For the text-containing cell, return its midpoint in (x, y) coordinate format. 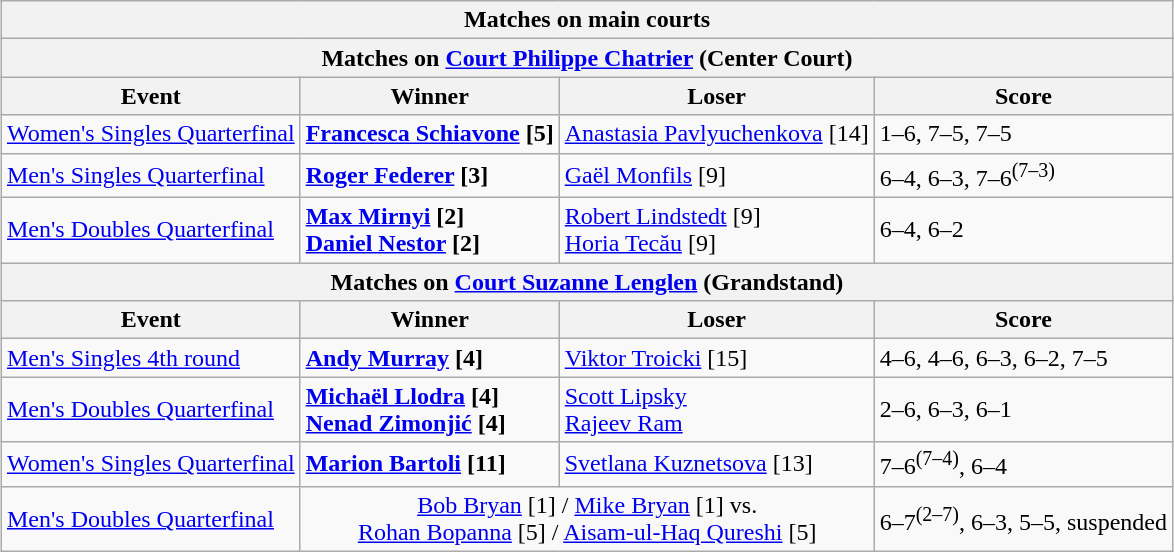
Scott Lipsky Rajeev Ram (716, 410)
4–6, 4–6, 6–3, 6–2, 7–5 (1023, 358)
Men's Singles 4th round (150, 358)
Michaël Llodra [4] Nenad Zimonjić [4] (430, 410)
6–7(2–7), 6–3, 5–5, suspended (1023, 518)
Andy Murray [4] (430, 358)
Matches on Court Philippe Chatrier (Center Court) (586, 58)
Max Mirnyi [2] Daniel Nestor [2] (430, 230)
6–4, 6–3, 7–6(7–3) (1023, 176)
Svetlana Kuznetsova [13] (716, 464)
Francesca Schiavone [5] (430, 134)
Marion Bartoli [11] (430, 464)
2–6, 6–3, 6–1 (1023, 410)
7–6(7–4), 6–4 (1023, 464)
1–6, 7–5, 7–5 (1023, 134)
Men's Singles Quarterfinal (150, 176)
6–4, 6–2 (1023, 230)
Roger Federer [3] (430, 176)
Anastasia Pavlyuchenkova [14] (716, 134)
Bob Bryan [1] / Mike Bryan [1] vs. Rohan Bopanna [5] / Aisam-ul-Haq Qureshi [5] (587, 518)
Matches on Court Suzanne Lenglen (Grandstand) (586, 282)
Matches on main courts (586, 20)
Viktor Troicki [15] (716, 358)
Gaël Monfils [9] (716, 176)
Robert Lindstedt [9] Horia Tecău [9] (716, 230)
